Determine the [x, y] coordinate at the center of the cell enclosing the given text.  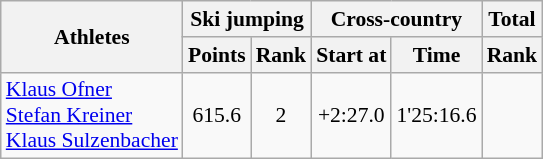
Total [512, 19]
Ski jumping [247, 19]
Cross-country [396, 19]
2 [282, 116]
Klaus OfnerStefan KreinerKlaus Sulzenbacher [92, 116]
Time [436, 55]
+2:27.0 [351, 116]
615.6 [217, 116]
Start at [351, 55]
Athletes [92, 36]
1'25:16.6 [436, 116]
Points [217, 55]
